Locate the cell with the specified text and output its (x, y) center coordinate. 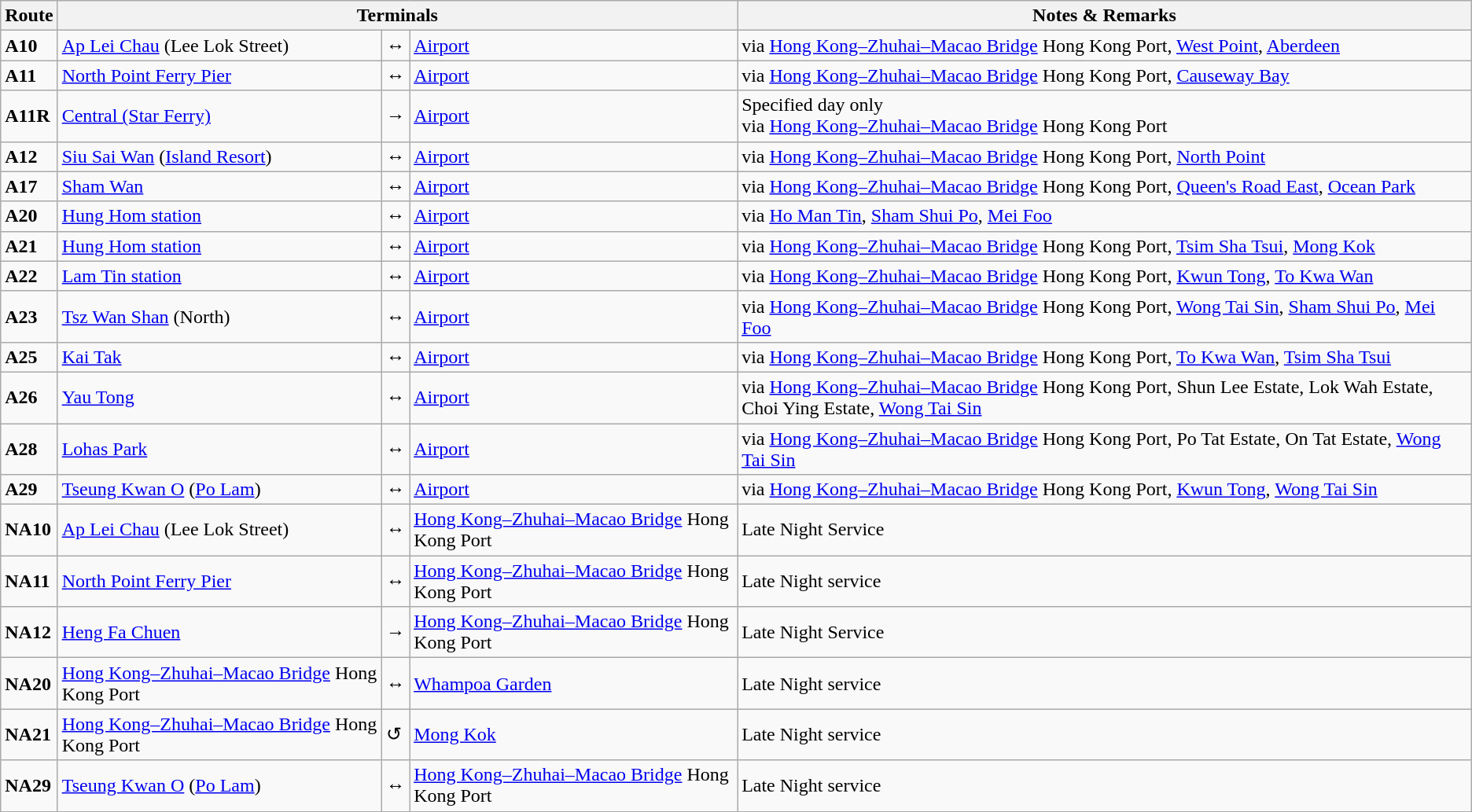
Terminals (397, 16)
NA12 (29, 632)
Central (Star Ferry) (219, 116)
A28 (29, 448)
A25 (29, 357)
via Hong Kong–Zhuhai–Macao Bridge Hong Kong Port, Causeway Bay (1105, 75)
via Hong Kong–Zhuhai–Macao Bridge Hong Kong Port, North Point (1105, 156)
A29 (29, 490)
Mong Kok (574, 734)
Siu Sai Wan (Island Resort) (219, 156)
Sham Wan (219, 186)
via Hong Kong–Zhuhai–Macao Bridge Hong Kong Port, West Point, Aberdeen (1105, 46)
Specified day only via Hong Kong–Zhuhai–Macao Bridge Hong Kong Port (1105, 116)
via Hong Kong–Zhuhai–Macao Bridge Hong Kong Port, Po Tat Estate, On Tat Estate, Wong Tai Sin (1105, 448)
A17 (29, 186)
A11 (29, 75)
Kai Tak (219, 357)
NA29 (29, 786)
via Ho Man Tin, Sham Shui Po, Mei Foo (1105, 216)
NA20 (29, 684)
via Hong Kong–Zhuhai–Macao Bridge Hong Kong Port, Queen's Road East, Ocean Park (1105, 186)
Route (29, 16)
Lohas Park (219, 448)
A26 (29, 398)
NA11 (29, 582)
A20 (29, 216)
Lam Tin station (219, 276)
Tsz Wan Shan (North) (219, 316)
A23 (29, 316)
Yau Tong (219, 398)
A11R (29, 116)
NA10 (29, 530)
via Hong Kong–Zhuhai–Macao Bridge Hong Kong Port, Kwun Tong, Wong Tai Sin (1105, 490)
A10 (29, 46)
Notes & Remarks (1105, 16)
via Hong Kong–Zhuhai–Macao Bridge Hong Kong Port, Kwun Tong, To Kwa Wan (1105, 276)
NA21 (29, 734)
via Hong Kong–Zhuhai–Macao Bridge Hong Kong Port, Shun Lee Estate, Lok Wah Estate, Choi Ying Estate, Wong Tai Sin (1105, 398)
via Hong Kong–Zhuhai–Macao Bridge Hong Kong Port, Tsim Sha Tsui, Mong Kok (1105, 246)
A21 (29, 246)
↺ (396, 734)
via Hong Kong–Zhuhai–Macao Bridge Hong Kong Port, Wong Tai Sin, Sham Shui Po, Mei Foo (1105, 316)
Whampoa Garden (574, 684)
A22 (29, 276)
Heng Fa Chuen (219, 632)
A12 (29, 156)
via Hong Kong–Zhuhai–Macao Bridge Hong Kong Port, To Kwa Wan, Tsim Sha Tsui (1105, 357)
